Detect which cell encompasses the target text, then output its (X, Y) center coordinate. 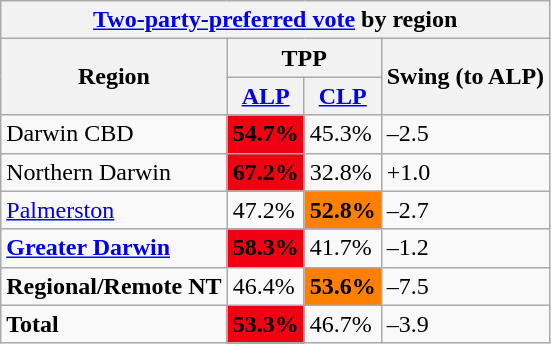
45.3% (342, 134)
Total (114, 324)
32.8% (342, 172)
67.2% (266, 172)
Two-party-preferred vote by region (276, 20)
53.6% (342, 286)
–2.5 (465, 134)
–2.7 (465, 210)
+1.0 (465, 172)
41.7% (342, 248)
46.4% (266, 286)
54.7% (266, 134)
Palmerston (114, 210)
Region (114, 77)
Northern Darwin (114, 172)
Darwin CBD (114, 134)
ALP (266, 96)
Swing (to ALP) (465, 77)
47.2% (266, 210)
46.7% (342, 324)
Greater Darwin (114, 248)
Regional/Remote NT (114, 286)
58.3% (266, 248)
53.3% (266, 324)
TPP (304, 58)
CLP (342, 96)
–3.9 (465, 324)
–7.5 (465, 286)
52.8% (342, 210)
–1.2 (465, 248)
